From the cell containing the given text, extract its center point as (X, Y) coordinate. 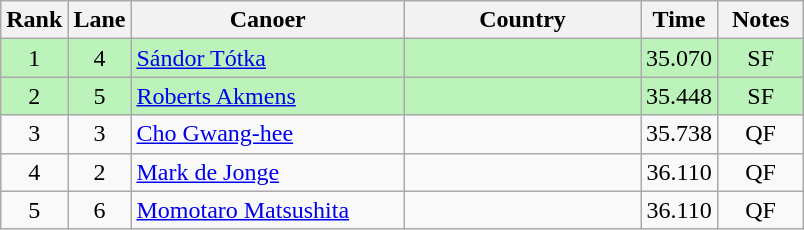
Country (522, 20)
Notes (761, 20)
1 (34, 58)
Time (680, 20)
Lane (100, 20)
Canoer (268, 20)
Cho Gwang-hee (268, 134)
35.070 (680, 58)
Roberts Akmens (268, 96)
6 (100, 210)
Mark de Jonge (268, 172)
35.738 (680, 134)
35.448 (680, 96)
Sándor Tótka (268, 58)
Momotaro Matsushita (268, 210)
Rank (34, 20)
